Identify which cell holds the provided text, then report its (X, Y) central coordinate. 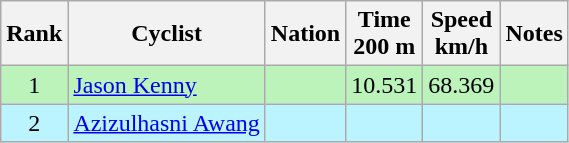
Nation (305, 34)
Time200 m (384, 34)
2 (34, 123)
Azizulhasni Awang (166, 123)
68.369 (462, 85)
10.531 (384, 85)
Rank (34, 34)
Cyclist (166, 34)
Speedkm/h (462, 34)
Jason Kenny (166, 85)
1 (34, 85)
Notes (534, 34)
